Capture the cell that displays the provided text and extract its (X, Y) central coordinate. 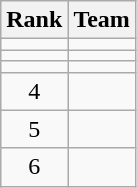
5 (34, 129)
6 (34, 167)
Rank (34, 20)
Team (102, 20)
4 (34, 91)
